Capture the cell that displays the provided text and extract its [X, Y] central coordinate. 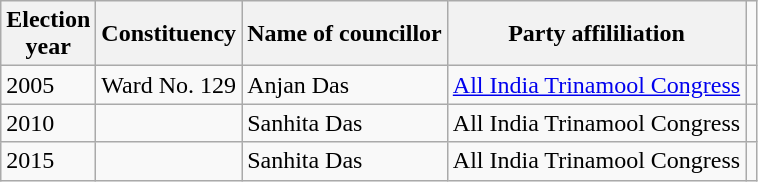
Constituency [169, 34]
Ward No. 129 [169, 85]
Party affililiation [596, 34]
2010 [48, 123]
2005 [48, 85]
Election year [48, 34]
Anjan Das [345, 85]
2015 [48, 161]
Name of councillor [345, 34]
